Locate the cell with the specified text and output its [X, Y] center coordinate. 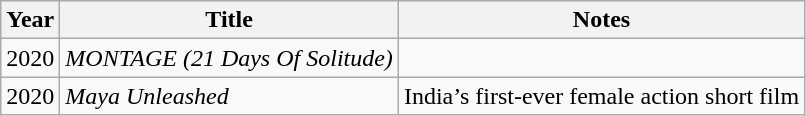
Maya Unleashed [230, 96]
MONTAGE (21 Days Of Solitude) [230, 58]
India’s first-ever female action short film [601, 96]
Year [30, 20]
Title [230, 20]
Notes [601, 20]
